Search for the cell housing the specified text and yield its [X, Y] center coordinate. 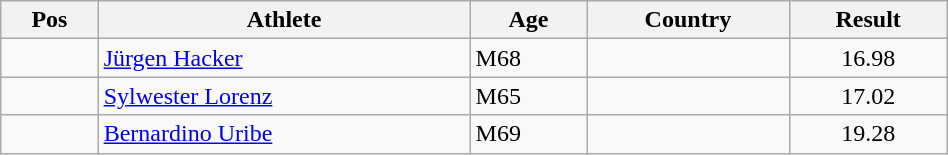
Jürgen Hacker [284, 58]
Age [528, 20]
Athlete [284, 20]
Pos [50, 20]
19.28 [868, 134]
M68 [528, 58]
M69 [528, 134]
16.98 [868, 58]
17.02 [868, 96]
Country [688, 20]
Result [868, 20]
Sylwester Lorenz [284, 96]
M65 [528, 96]
Bernardino Uribe [284, 134]
